Scan for the cell matching the given text and deliver its (X, Y) coordinate at center. 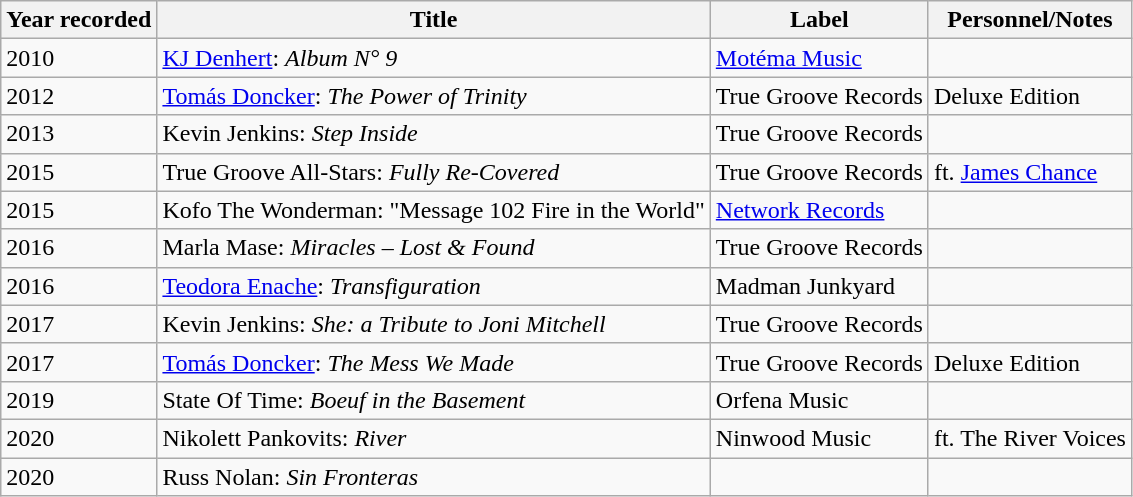
True Groove All-Stars: Fully Re-Covered (434, 172)
2019 (79, 400)
Nikolett Pankovits: River (434, 438)
Network Records (819, 210)
Kevin Jenkins: Step Inside (434, 134)
Orfena Music (819, 400)
ft. The River Voices (1030, 438)
Motéma Music (819, 58)
Marla Mase: Miracles – Lost & Found (434, 248)
KJ Denhert: Album N° 9 (434, 58)
Russ Nolan: Sin Fronteras (434, 477)
Year recorded (79, 20)
Tomás Doncker: The Power of Trinity (434, 96)
Kevin Jenkins: She: a Tribute to Joni Mitchell (434, 324)
Ninwood Music (819, 438)
Label (819, 20)
State Of Time: Boeuf in the Basement (434, 400)
2012 (79, 96)
Personnel/Notes (1030, 20)
Teodora Enache: Transfiguration (434, 286)
Title (434, 20)
2013 (79, 134)
Madman Junkyard (819, 286)
Tomás Doncker: The Mess We Made (434, 362)
2010 (79, 58)
ft. James Chance (1030, 172)
Kofo The Wonderman: "Message 102 Fire in the World" (434, 210)
